For the text-containing cell, return its midpoint in [X, Y] coordinate format. 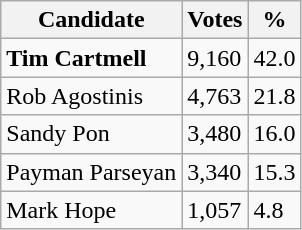
Mark Hope [92, 210]
Sandy Pon [92, 134]
15.3 [274, 172]
21.8 [274, 96]
9,160 [215, 58]
42.0 [274, 58]
4.8 [274, 210]
% [274, 20]
Tim Cartmell [92, 58]
Rob Agostinis [92, 96]
Candidate [92, 20]
1,057 [215, 210]
Payman Parseyan [92, 172]
3,340 [215, 172]
16.0 [274, 134]
4,763 [215, 96]
Votes [215, 20]
3,480 [215, 134]
